Detect which cell encompasses the target text, then output its [x, y] center coordinate. 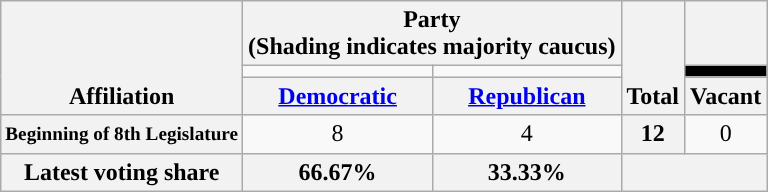
Total [653, 58]
4 [527, 134]
12 [653, 134]
0 [726, 134]
Latest voting share [122, 172]
Party (Shading indicates majority caucus) [432, 34]
33.33% [527, 172]
Affiliation [122, 58]
Democratic [338, 96]
Republican [527, 96]
66.67% [338, 172]
Beginning of 8th Legislature [122, 134]
Vacant [726, 96]
8 [338, 134]
